Capture the cell that displays the provided text and extract its [x, y] central coordinate. 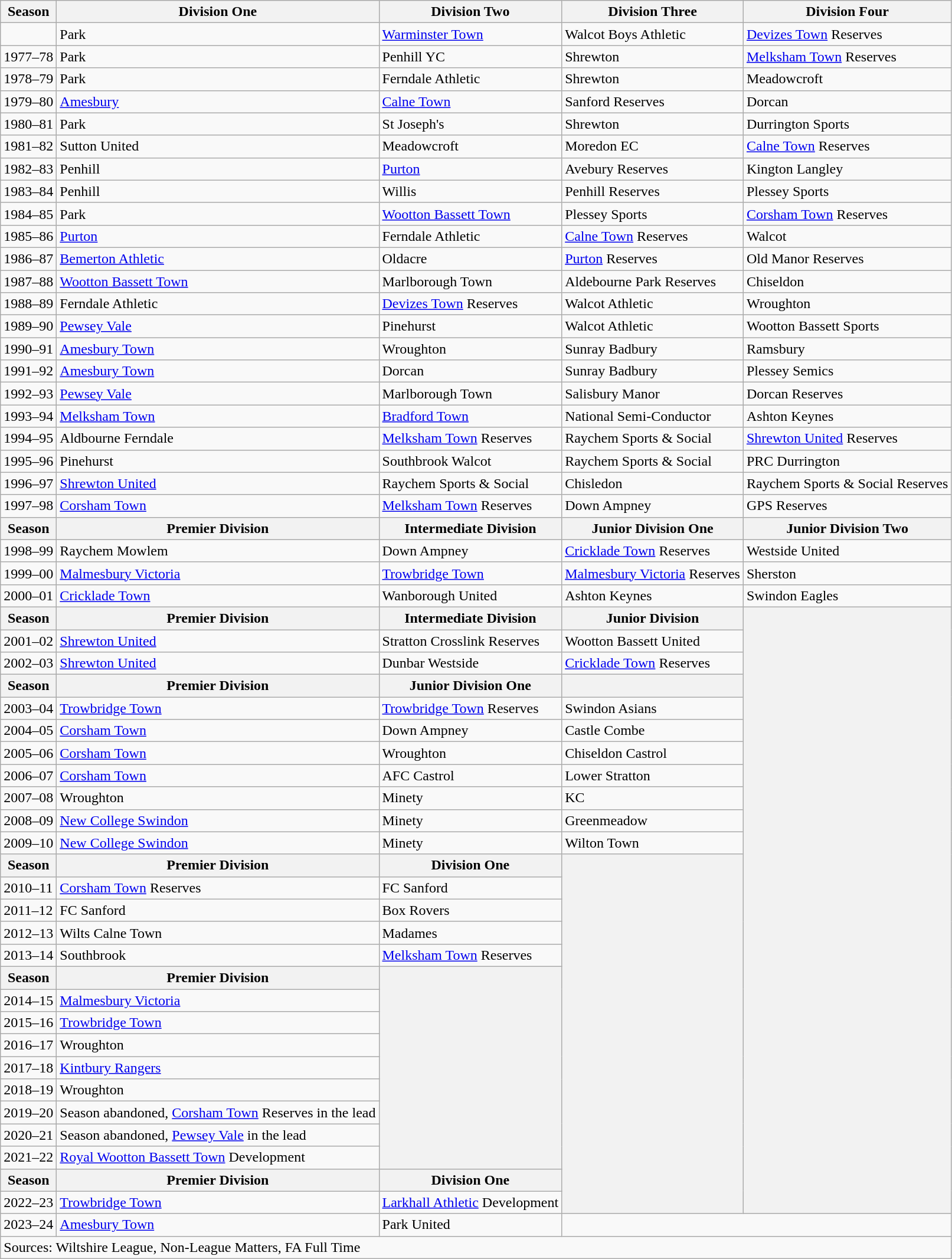
Greenmeadow [653, 820]
KC [653, 798]
1992–93 [28, 394]
1982–83 [28, 169]
Melksham Town [218, 416]
Kintbury Rangers [218, 1068]
1994–95 [28, 439]
Lower Stratton [653, 776]
Sutton United [218, 146]
2009–10 [28, 843]
1984–85 [28, 214]
Division Three [653, 12]
1977–78 [28, 57]
Season abandoned, Pewsey Vale in the lead [218, 1135]
Castle Combe [653, 731]
St Joseph's [470, 124]
2005–06 [28, 753]
2004–05 [28, 731]
Calne Town [470, 102]
1990–91 [28, 349]
GPS Reserves [847, 506]
Swindon Eagles [847, 596]
Purton Reserves [653, 259]
Cricklade Town [218, 596]
2013–14 [28, 955]
Madames [470, 933]
1996–97 [28, 483]
2016–17 [28, 1045]
2011–12 [28, 910]
Division Two [470, 12]
Bradford Town [470, 416]
Park United [470, 1225]
2007–08 [28, 798]
2003–04 [28, 708]
Amesbury [218, 102]
2023–24 [28, 1225]
Shrewton United Reserves [847, 439]
PRC Durrington [847, 461]
Chisledon [653, 483]
Larkhall Athletic Development [470, 1202]
Trowbridge Town Reserves [470, 708]
Chiseldon Castrol [653, 753]
Wilts Calne Town [218, 933]
Chiseldon [847, 282]
Moredon EC [653, 146]
National Semi-Conductor [653, 416]
1991–92 [28, 371]
2021–22 [28, 1157]
2017–18 [28, 1068]
1997–98 [28, 506]
Avebury Reserves [653, 169]
AFC Castrol [470, 776]
Dorcan Reserves [847, 394]
Sanford Reserves [653, 102]
Aldbourne Ferndale [218, 439]
1983–84 [28, 191]
2006–07 [28, 776]
1998–99 [28, 551]
Kington Langley [847, 169]
Wanborough United [470, 596]
Warminster Town [470, 34]
Junior Division Two [847, 528]
Durrington Sports [847, 124]
1978–79 [28, 79]
Raychem Mowlem [218, 551]
Dunbar Westside [470, 663]
Ramsbury [847, 349]
1980–81 [28, 124]
2014–15 [28, 1000]
Oldacre [470, 259]
2008–09 [28, 820]
1987–88 [28, 282]
Wilton Town [653, 843]
Box Rovers [470, 910]
Southbrook [218, 955]
2018–19 [28, 1090]
Sources: Wiltshire League, Non-League Matters, FA Full Time [476, 1247]
1993–94 [28, 416]
1986–87 [28, 259]
2022–23 [28, 1202]
Walcot Boys Athletic [653, 34]
1989–90 [28, 326]
1979–80 [28, 102]
Walcot [847, 236]
2015–16 [28, 1023]
Plessey Semics [847, 371]
1999–00 [28, 573]
Malmesbury Victoria Reserves [653, 573]
2000–01 [28, 596]
Penhill YC [470, 57]
Sherston [847, 573]
Old Manor Reserves [847, 259]
1988–89 [28, 304]
Willis [470, 191]
1981–82 [28, 146]
Penhill Reserves [653, 191]
Swindon Asians [653, 708]
2012–13 [28, 933]
1985–86 [28, 236]
Bemerton Athletic [218, 259]
2001–02 [28, 640]
2010–11 [28, 888]
2002–03 [28, 663]
2020–21 [28, 1135]
Southbrook Walcot [470, 461]
Season abandoned, Corsham Town Reserves in the lead [218, 1113]
Junior Division [653, 618]
Wootton Bassett United [653, 640]
2019–20 [28, 1113]
Stratton Crosslink Reserves [470, 640]
Aldebourne Park Reserves [653, 282]
Salisbury Manor [653, 394]
Westside United [847, 551]
Wootton Bassett Sports [847, 326]
Raychem Sports & Social Reserves [847, 483]
Royal Wootton Bassett Town Development [218, 1157]
Division Four [847, 12]
1995–96 [28, 461]
